From the cell containing the given text, extract its center point as [x, y] coordinate. 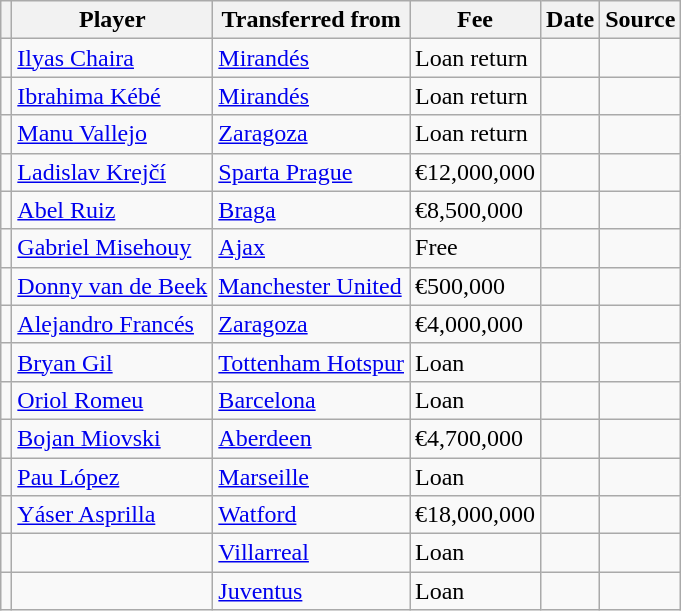
€8,500,000 [476, 210]
€18,000,000 [476, 515]
Pau López [112, 477]
€4,700,000 [476, 438]
Date [570, 20]
Juventus [312, 591]
Ladislav Krejčí [112, 172]
Aberdeen [312, 438]
Fee [476, 20]
Tottenham Hotspur [312, 362]
Source [640, 20]
Manu Vallejo [112, 134]
Abel Ruiz [112, 210]
€12,000,000 [476, 172]
Donny van de Beek [112, 286]
Braga [312, 210]
Alejandro Francés [112, 324]
Ajax [312, 248]
Marseille [312, 477]
€500,000 [476, 286]
Sparta Prague [312, 172]
Player [112, 20]
Manchester United [312, 286]
Barcelona [312, 400]
Transferred from [312, 20]
€4,000,000 [476, 324]
Ibrahima Kébé [112, 96]
Free [476, 248]
Watford [312, 515]
Villarreal [312, 553]
Bojan Miovski [112, 438]
Ilyas Chaira [112, 58]
Gabriel Misehouy [112, 248]
Yáser Asprilla [112, 515]
Bryan Gil [112, 362]
Oriol Romeu [112, 400]
